Detect which cell encompasses the target text, then output its (X, Y) center coordinate. 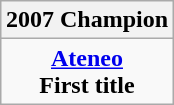
2007 Champion (86, 20)
Ateneo First title (86, 72)
